Extract the [X, Y] coordinate from the center of the cell holding the provided text.  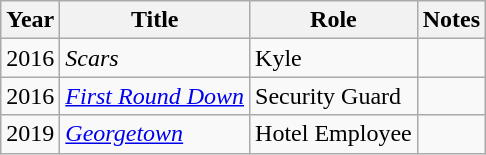
Security Guard [334, 96]
Year [30, 20]
Georgetown [155, 134]
Scars [155, 58]
Notes [451, 20]
Title [155, 20]
2019 [30, 134]
Role [334, 20]
Kyle [334, 58]
Hotel Employee [334, 134]
First Round Down [155, 96]
